Locate the cell with the specified text and output its [x, y] center coordinate. 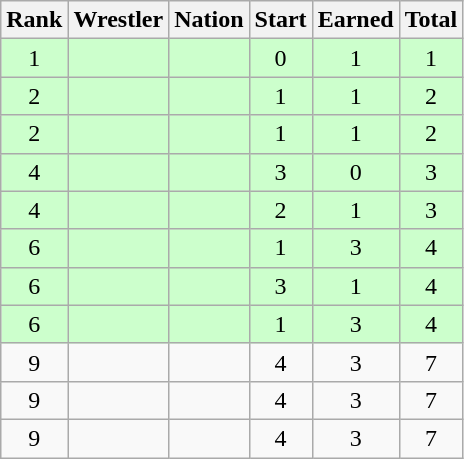
Nation [209, 20]
Wrestler [118, 20]
Earned [356, 20]
Total [431, 20]
Rank [34, 20]
Start [280, 20]
